Output the [X, Y] coordinate of the center of the cell containing the given text.  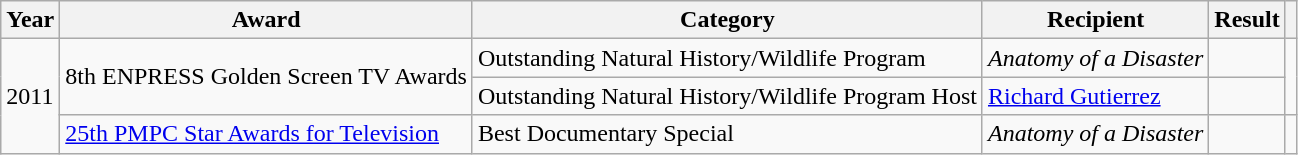
Year [30, 20]
8th ENPRESS Golden Screen TV Awards [266, 77]
Outstanding Natural History/Wildlife Program Host [727, 96]
Outstanding Natural History/Wildlife Program [727, 58]
25th PMPC Star Awards for Television [266, 134]
2011 [30, 96]
Result [1247, 20]
Richard Gutierrez [1095, 96]
Category [727, 20]
Best Documentary Special [727, 134]
Award [266, 20]
Recipient [1095, 20]
